From the cell containing the given text, extract its center point as (x, y) coordinate. 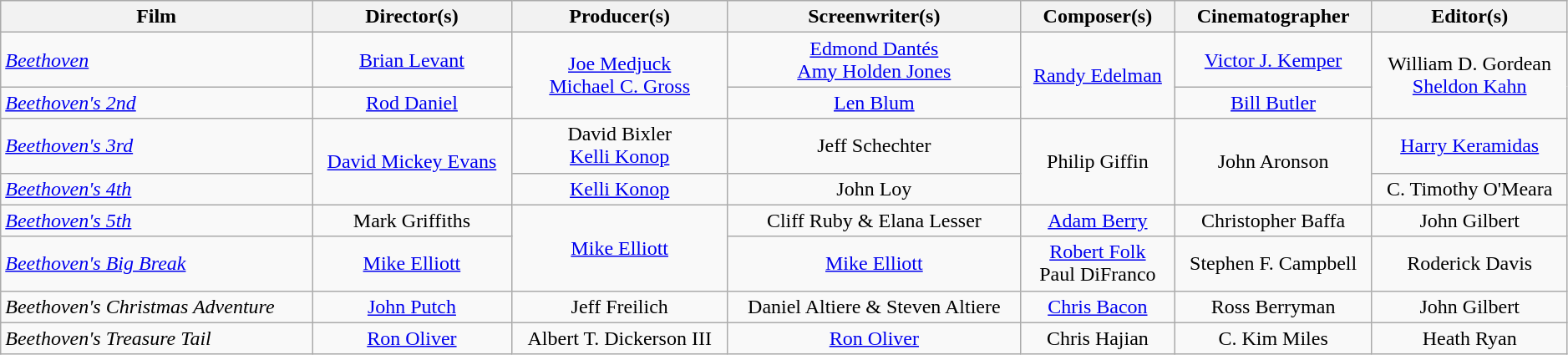
Beethoven's Big Break (157, 264)
Beethoven's Christmas Adventure (157, 307)
Stephen F. Campbell (1273, 264)
Edmond DantésAmy Holden Jones (874, 60)
Victor J. Kemper (1273, 60)
C. Kim Miles (1273, 338)
Beethoven's 3rd (157, 145)
Daniel Altiere & Steven Altiere (874, 307)
William D. GordeanSheldon Kahn (1469, 75)
Jeff Freilich (620, 307)
Albert T. Dickerson III (620, 338)
Kelli Konop (620, 189)
John Loy (874, 189)
Mark Griffiths (413, 221)
Randy Edelman (1098, 75)
Philip Giffin (1098, 162)
Jeff Schechter (874, 145)
C. Timothy O'Meara (1469, 189)
Roderick Davis (1469, 264)
Chris Hajian (1098, 338)
Screenwriter(s) (874, 17)
Heath Ryan (1469, 338)
Harry Keramidas (1469, 145)
Rod Daniel (413, 103)
Beethoven's 2nd (157, 103)
Composer(s) (1098, 17)
Editor(s) (1469, 17)
Beethoven's Treasure Tail (157, 338)
David Mickey Evans (413, 162)
Film (157, 17)
Brian Levant (413, 60)
Producer(s) (620, 17)
Adam Berry (1098, 221)
Robert FolkPaul DiFranco (1098, 264)
Christopher Baffa (1273, 221)
Chris Bacon (1098, 307)
Beethoven (157, 60)
Beethoven's 5th (157, 221)
Beethoven's 4th (157, 189)
Director(s) (413, 17)
John Putch (413, 307)
Cinematographer (1273, 17)
David BixlerKelli Konop (620, 145)
Cliff Ruby & Elana Lesser (874, 221)
Len Blum (874, 103)
John Aronson (1273, 162)
Ross Berryman (1273, 307)
Bill Butler (1273, 103)
Joe MedjuckMichael C. Gross (620, 75)
